Extract the (X, Y) coordinate from the center of the cell holding the provided text.  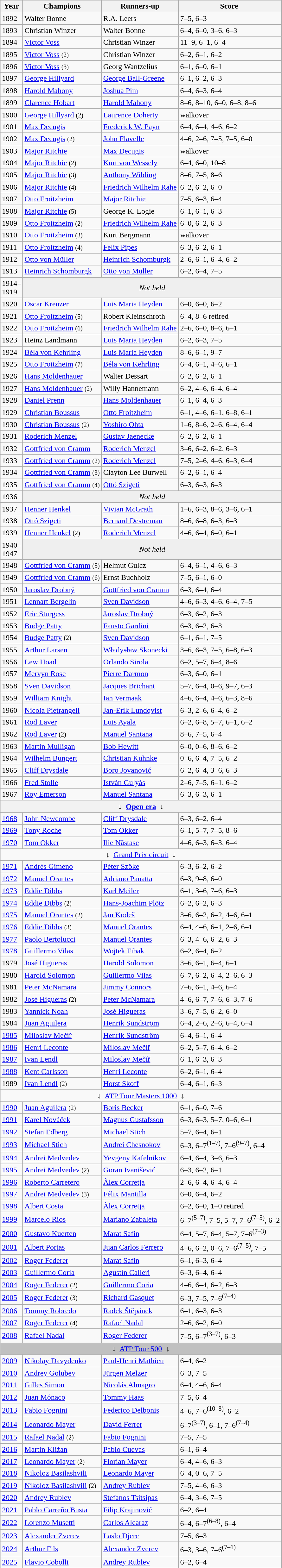
↓ Open era ↓ (141, 806)
Clayton Lee Burwell (140, 473)
Kurt Bergmann (140, 235)
Anthony Wilding (140, 175)
John Newcombe (62, 818)
Félix Mantilla (140, 1194)
Carlos Alcaraz (140, 1522)
1905 (11, 175)
1998 (11, 1206)
6–7(5–7), 7–5, 5–7, 7–6(7–5), 6–2 (230, 1219)
Karel Nováček (62, 1120)
6–4, 4–6, 6–1, 2–6, 6–1 (230, 927)
1954 (11, 638)
3–6, 7–5, 6–2, 6–0 (230, 1011)
Major Ritchie (4) (62, 187)
Helmut Gulcz (140, 566)
6–4, 6–3, 6–4 (230, 91)
Otto Froitzheim (5) (62, 316)
Bob Hewitt (140, 746)
Péter Szőke (140, 867)
2–6, 6–2, 6–0 (230, 1323)
1991 (11, 1120)
6–1, 6–1, 6–3 (230, 211)
6–3, 6–0, 6–1 (230, 674)
Eddie Dibbs (62, 891)
Pablo Carreño Busta (62, 1509)
6–1, 5–7, 7–5, 8–6 (230, 831)
Ernst Buchholz (140, 578)
6–3, 6–2, 6–2 (230, 867)
Eddie Dibbs (3) (62, 927)
Pierre Darmon (140, 674)
1930 (11, 424)
Luis Ayala (140, 722)
Tony Roche (62, 831)
1921 (11, 316)
1–6, 6–3, 8–6, 3–6, 6–1 (230, 509)
↓ ATP Tour Masters 1000 ↓ (141, 1095)
1994 (11, 1158)
1952 (11, 614)
Jan Kodeš (140, 915)
6–2, 6–2, 6–3 (230, 903)
1928 (11, 400)
2003 (11, 1272)
Nikoloz Basilashvili (2) (62, 1485)
6–1, 6–0, 7–6 (230, 1107)
7–5, 6–3, 6–4 (230, 199)
6–3, 2–6, 6–4, 6–2 (230, 710)
Lennart Bergelin (62, 602)
Champions (62, 6)
1901 (11, 127)
Goran Ivanišević (140, 1170)
6–4, 6–4, 3–6, 6–3 (230, 1158)
1939 (11, 533)
1902 (11, 139)
Władysław Skonecki (140, 650)
Manuel Orantes (2) (62, 915)
2006 (11, 1311)
1995 (11, 1170)
6–3, 7–5, 7–6(7–4) (230, 1298)
5–7, 6–4, 0–6, 9–7, 6–3 (230, 686)
Gustav Jaenecke (140, 436)
Filip Krajinović (140, 1509)
George Hillyard (62, 78)
Lorenzo Musetti (62, 1522)
Fred Stolle (62, 782)
1965 (11, 770)
↓ Grand Prix circuit ↓ (141, 855)
Eddie Dibbs (2) (62, 903)
6–1, 4–6, 6–1, 6–8, 6–1 (230, 412)
6–2, 6–1, 6–2 (230, 54)
Albert Portas (62, 1248)
Gottfried von Cramm (4) (62, 485)
2022 (11, 1522)
Gilles Simon (62, 1385)
Richard Gasquet (140, 1298)
7–5, 2–6, 4–6, 6–3, 6–4 (230, 461)
Nicola Pietrangeli (62, 710)
1934 (11, 473)
Oscar Kreuzer (62, 304)
Marcelo Ríos (62, 1219)
1962 (11, 734)
1913 (11, 271)
Gottfried von Cramm (2) (62, 461)
8–6, 7–5, 8–6 (230, 175)
3–6, 6–2, 6–2, 4–6, 6–1 (230, 915)
Agustín Calleri (140, 1272)
Magnus Gustafsson (140, 1120)
2015 (11, 1437)
1940–1947 (11, 549)
Frederick W. Payn (140, 127)
Federico Delbonis (140, 1410)
2002 (11, 1260)
6–3, 7–5 (230, 1373)
1906 (11, 187)
Florian Mayer (140, 1461)
1926 (11, 376)
8–6, 7–5, 6–4 (230, 734)
6–2, 4–6, 6–4, 6–4 (230, 388)
José Higueras (2) (62, 999)
2000 (11, 1233)
7–5, 7–5 (230, 1437)
John Flavelle (140, 139)
Victor Voss (62, 42)
3–6, 6–3, 7–5, 6–8, 6–3 (230, 650)
7–5, 6–1, 6–0 (230, 578)
Arthur Fils (62, 1549)
Walter Dessart (140, 376)
1912 (11, 259)
6–4, 0–6, 7–5 (230, 1473)
Daniel Prenn (62, 400)
Robert Kleinschroth (140, 316)
6–2, 5–7, 6–4, 8–6 (230, 662)
1993 (11, 1145)
1893 (11, 30)
Stefan Edberg (62, 1132)
Nicolás Almagro (140, 1385)
Andrei Medvedev (2) (62, 1170)
1979 (11, 963)
2008 (11, 1336)
1910 (11, 235)
6–1, 6–0, 6–1 (230, 66)
4–6, 7–6(10–8), 6–2 (230, 1410)
6–1, 6–3, 6–4 (230, 1260)
Max Decugis (2) (62, 139)
Major Ritchie (3) (62, 175)
6–2, 6–3, 7–5 (230, 340)
1936 (11, 497)
Nikolay Davydenko (62, 1361)
1992 (11, 1132)
Andrés Gimeno (62, 867)
1894 (11, 42)
Fausto Gardini (140, 626)
1932 (11, 448)
6–2, 6–2, 6–0 (230, 187)
6–2, 6–4, 3–6, 6–3 (230, 770)
1955 (11, 650)
Juan Carlos Ferrero (140, 1248)
1904 (11, 163)
Henner Henkel (62, 509)
Roger Federer (4) (62, 1323)
1964 (11, 758)
Stefanos Tsitsipas (140, 1497)
Andrey Golubev (62, 1373)
6–1, 6–2, 6–3 (230, 78)
2016 (11, 1449)
Juan Mónaco (62, 1397)
6–4, 6–0, 3–6, 6–3 (230, 30)
Otto Froitzheim (4) (62, 247)
1957 (11, 674)
Arthur Larsen (62, 650)
Laurence Doherty (140, 115)
8–6, 6–8, 6–3, 6–3 (230, 521)
Rafael Nadal (2) (62, 1437)
1974 (11, 903)
4–6, 6–4, 4–6, 6–3, 8–6 (230, 698)
Christian Kuhnke (140, 758)
1–6, 8–6, 2–6, 6–4, 6–4 (230, 424)
Juan Aguilera (2) (62, 1107)
2024 (11, 1549)
Mervyn Rose (62, 674)
1959 (11, 698)
William Knight (62, 698)
Andrei Medvedev (3) (62, 1194)
↓ ATP Tour 500 ↓ (141, 1349)
Budge Patty (62, 626)
1933 (11, 461)
Christian Boussus (62, 412)
1958 (11, 686)
Paul-Henri Mathieu (140, 1361)
1990 (11, 1107)
4–6, 2–6, 7–5, 7–5, 6–0 (230, 139)
David Ferrer (140, 1424)
Kurt von Wessely (140, 163)
Wilhelm Bungert (62, 758)
Christian Boussus (2) (62, 424)
6–2, 6–4, 6–2 (230, 951)
6–7, 6–2, 6–4, 2–6, 6–3 (230, 975)
Rod Laver (2) (62, 734)
István Gulyás (140, 782)
4–6, 6–4, 6–2, 6–3 (230, 1284)
2014 (11, 1424)
2011 (11, 1385)
Ivan Lendl (2) (62, 1083)
1969 (11, 831)
5–7, 6–4, 6–1 (230, 1132)
6–4, 2–6, 2–6, 6–4, 6–4 (230, 1023)
Adriano Panatta (140, 879)
1977 (11, 939)
George Hillyard (2) (62, 115)
2–6, 7–5, 6–1, 6–2 (230, 782)
2001 (11, 1248)
1961 (11, 722)
Vivian McGrath (140, 509)
Martin Mulligan (62, 746)
6–4, 6–1, 6–3 (230, 1083)
1989 (11, 1083)
1908 (11, 211)
Otto Froitzheim (7) (62, 364)
Willy Hannemann (140, 388)
2017 (11, 1461)
6–0, 0–6, 8–6, 6–2 (230, 746)
Radek Štěpánek (140, 1311)
1924 (11, 352)
1927 (11, 388)
1980 (11, 975)
6–0, 6–2, 6–3 (230, 223)
6–4, 8–6 retired (230, 316)
Otto Froitzheim (3) (62, 235)
2–6, 6–4, 6–4, 6–4 (230, 1182)
Andrei Medvedev (62, 1158)
Tommy Robredo (62, 1311)
Martin Kližan (62, 1449)
2012 (11, 1397)
2004 (11, 1284)
1949 (11, 578)
Victor Voss (2) (62, 54)
1982 (11, 999)
1914–1919 (11, 287)
Jan-Erik Lundqvist (140, 710)
Andrei Chesnokov (140, 1145)
Paolo Bertolucci (62, 939)
6–3, 6–3, 6–3 (230, 485)
1925 (11, 364)
1975 (11, 915)
1984 (11, 1023)
1956 (11, 662)
Yevgeny Kafelnikov (140, 1158)
Karl Meiler (140, 891)
1986 (11, 1047)
Ivan Lendl (62, 1059)
1987 (11, 1059)
6–3, 6–3, 6–1 (230, 794)
1963 (11, 746)
6–4, 4–6, 6–3 (230, 1461)
6–1, 3–6, 7–6, 6–3 (230, 891)
2021 (11, 1509)
Ilie Năstase (140, 843)
1966 (11, 782)
1967 (11, 794)
1937 (11, 509)
2–6, 6–1, 6–4, 6–2 (230, 259)
6–4, 6–1, 4–6, 6–3 (230, 566)
1920 (11, 304)
6–3, 6–7(1–7), 7–6(9–7), 6–4 (230, 1145)
Boris Becker (140, 1107)
Hans-Joachim Plötz (140, 903)
4–6, 6–3, 6–3, 6–4 (230, 843)
2010 (11, 1373)
1931 (11, 436)
6–1, 6–4, 6–3 (230, 400)
Orlando Sirola (140, 662)
1897 (11, 78)
Heinz Landmann (62, 340)
Rod Laver (62, 722)
Major Ritchie (5) (62, 211)
2018 (11, 1473)
Kent Carlsson (62, 1071)
Victor Voss (3) (62, 66)
Joshua Pim (140, 91)
Juan Aguilera (62, 1023)
Score (230, 6)
Nikoloz Basilashvili (62, 1473)
6–4, 3–6, 7–5 (230, 1497)
6–2, 6–8, 5–7, 6–1, 6–2 (230, 722)
Gottfried von Cramm (5) (62, 566)
1978 (11, 951)
Laslo Djere (140, 1536)
Flavio Cobolli (62, 1562)
1907 (11, 199)
Otto Froitzheim (6) (62, 328)
1909 (11, 223)
1895 (11, 54)
Leonardo Mayer (2) (62, 1461)
Roberto Carretero (62, 1182)
Horst Skoff (140, 1083)
1929 (11, 412)
1950 (11, 590)
7–5, 6–7(3–7), 6–3 (230, 1336)
6–4, 4–6, 6–4 (230, 1385)
Roger Federer (2) (62, 1284)
1951 (11, 602)
2025 (11, 1562)
1996 (11, 1182)
8–6, 8–10, 6–0, 6–8, 8–6 (230, 103)
6–4, 6–1, 6–4 (230, 1035)
0–6, 6–4, 7–5, 6–2 (230, 758)
Boro Jovanović (140, 770)
6–3, 9–8, 6–0 (230, 879)
George K. Logie (140, 211)
1999 (11, 1219)
4–6, 6–4, 6–0, 6–1 (230, 533)
Jürgen Melzer (140, 1373)
Lew Hoad (62, 662)
Yannick Noah (62, 1011)
2023 (11, 1536)
4–6, 6–3, 4–6, 6–4, 7–5 (230, 602)
1971 (11, 867)
3–6, 6–1, 6–4, 6–1 (230, 963)
6–2, 6–0, 1–0 retired (230, 1206)
Wojtek Fibak (140, 951)
6–3, 3–6, 7–6(7–1) (230, 1549)
1923 (11, 340)
6–4, 6–2 (230, 1361)
6–1, 6–4 (230, 1449)
Ian Vermaak (140, 698)
2009 (11, 1361)
Hans Moldenhauer (2) (62, 388)
Jacques Brichant (140, 686)
Tommy Haas (140, 1397)
4–6, 6–7, 7–6, 6–3, 7–6 (230, 999)
1935 (11, 485)
1892 (11, 18)
1899 (11, 103)
Albert Costa (62, 1206)
1922 (11, 328)
1970 (11, 843)
6–2, 6–4, 7–5 (230, 271)
1981 (11, 987)
11–9, 6–1, 6–4 (230, 42)
2005 (11, 1298)
George Ball-Greene (140, 78)
1988 (11, 1071)
2019 (11, 1485)
Gustavo Kuerten (62, 1233)
3–6, 6–2, 6–2, 6–3 (230, 448)
Gottfried von Cramm (3) (62, 473)
6–4, 6–0, 10–8 (230, 163)
Georg Wantzelius (140, 66)
Eric Sturgess (62, 614)
Roy Emerson (62, 794)
1983 (11, 1011)
Otto Froitzheim (2) (62, 223)
1976 (11, 927)
8–6, 6–1, 9–7 (230, 352)
Felix Pipes (140, 247)
Budge Patty (2) (62, 638)
6–0, 6–4, 6–2 (230, 1194)
6–4, 6–7(6–8), 6–4 (230, 1522)
4–6, 6–2, 0–6, 7–6(7–5), 7–5 (230, 1248)
Mariano Zabaleta (140, 1219)
1997 (11, 1194)
1973 (11, 891)
1948 (11, 566)
6–3, 4–6, 6–2, 6–3 (230, 939)
1896 (11, 66)
2007 (11, 1323)
Runners-up (140, 6)
7–5, 4–6, 6–3 (230, 1485)
1953 (11, 626)
6–4, 5–7, 6–4, 5–7, 7–6(7–3) (230, 1233)
1968 (11, 818)
2–6, 6–0, 8–6, 6–1 (230, 328)
6–7(3–7), 6–1, 7–6(7–4) (230, 1424)
1985 (11, 1035)
6–3, 6–2, 6–4 (230, 818)
Major Ritchie (2) (62, 163)
1900 (11, 115)
1903 (11, 151)
6–1, 6–1, 7–5 (230, 638)
7–5, 6–4 (230, 1397)
Roger Federer (3) (62, 1298)
Year (11, 6)
Pablo Cuevas (140, 1449)
R.A. Leers (140, 18)
Henner Henkel (2) (62, 533)
6–0, 6–0, 6–2 (230, 304)
Gottfried von Cramm (6) (62, 578)
Yoshiro Ohta (140, 424)
Jimmy Connors (140, 987)
6–4, 6–1, 4–6, 6–1 (230, 364)
6–4, 6–4, 4–6, 6–2 (230, 127)
2013 (11, 1410)
Clarence Hobart (62, 103)
2020 (11, 1497)
6–2, 5–7, 6–4, 6–2 (230, 1047)
Bernard Destremau (140, 521)
1960 (11, 710)
7–6, 6–1, 4–6, 6–4 (230, 987)
1911 (11, 247)
1972 (11, 879)
6–3, 6–3, 5–7, 0–6, 6–1 (230, 1120)
1938 (11, 521)
1898 (11, 91)
